Search for the cell housing the specified text and yield its [X, Y] center coordinate. 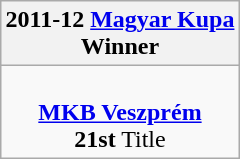
2011-12 Magyar KupaWinner [120, 34]
MKB Veszprém21st Title [120, 112]
